Identify which cell holds the provided text, then report its [X, Y] central coordinate. 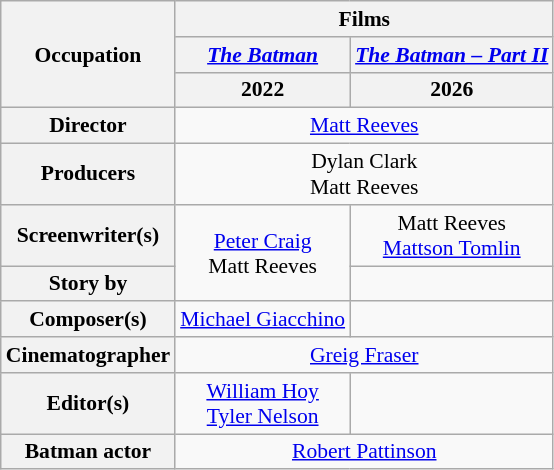
2026 [452, 90]
Occupation [88, 54]
The Batman – Part II [452, 55]
Editor(s) [88, 404]
Peter CraigMatt Reeves [262, 254]
Dylan ClarkMatt Reeves [364, 174]
Composer(s) [88, 320]
Robert Pattinson [364, 452]
Michael Giacchino [262, 320]
Screenwriter(s) [88, 236]
Films [364, 19]
William HoyTyler Nelson [262, 404]
2022 [262, 90]
Cinematographer [88, 355]
Greig Fraser [364, 355]
Director [88, 126]
Story by [88, 284]
Producers [88, 174]
Matt ReevesMattson Tomlin [452, 236]
Batman actor [88, 452]
The Batman [262, 55]
Matt Reeves [364, 126]
